Identify which cell holds the provided text, then report its [x, y] central coordinate. 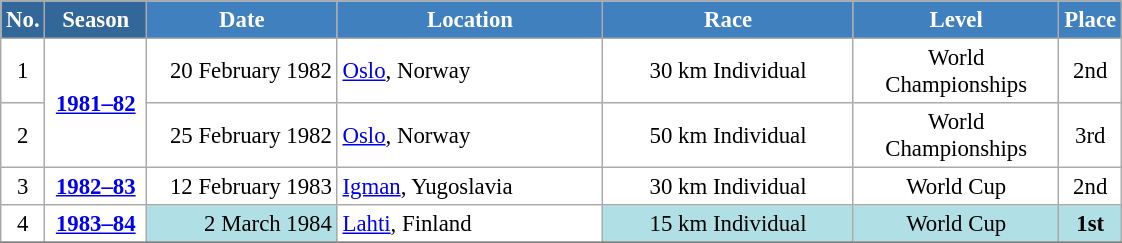
2 [23, 136]
Date [242, 20]
15 km Individual [728, 224]
1st [1090, 224]
3rd [1090, 136]
50 km Individual [728, 136]
Level [956, 20]
Season [96, 20]
Location [470, 20]
Igman, Yugoslavia [470, 187]
Place [1090, 20]
1983–84 [96, 224]
Lahti, Finland [470, 224]
1982–83 [96, 187]
2 March 1984 [242, 224]
25 February 1982 [242, 136]
20 February 1982 [242, 72]
1 [23, 72]
No. [23, 20]
4 [23, 224]
1981–82 [96, 104]
Race [728, 20]
3 [23, 187]
12 February 1983 [242, 187]
